Extract the (x, y) coordinate from the center of the cell holding the provided text.  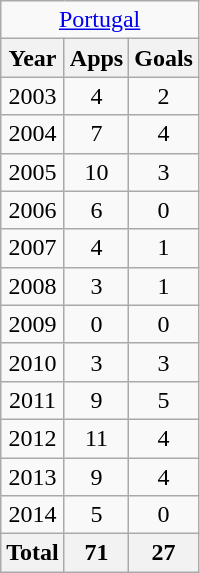
2006 (33, 210)
10 (96, 172)
2014 (33, 515)
2004 (33, 134)
2009 (33, 324)
27 (164, 553)
2005 (33, 172)
71 (96, 553)
Goals (164, 58)
6 (96, 210)
7 (96, 134)
Year (33, 58)
2011 (33, 400)
Apps (96, 58)
2012 (33, 438)
2010 (33, 362)
2007 (33, 248)
11 (96, 438)
2008 (33, 286)
2013 (33, 477)
Total (33, 553)
Portugal (100, 20)
2003 (33, 96)
2 (164, 96)
